Pinpoint the cell where the given text exists, returning its (X, Y) midpoint coordinate. 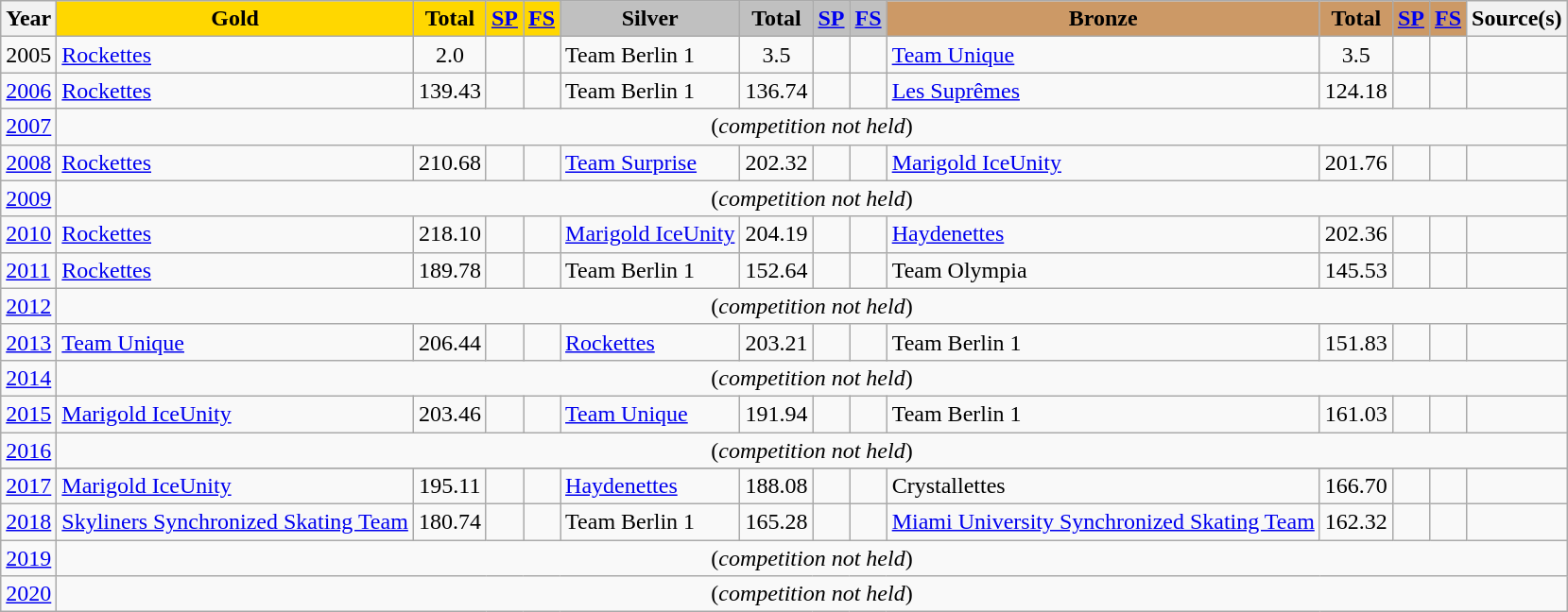
2014 (28, 378)
2016 (28, 450)
Miami University Synchronized Skating Team (1103, 522)
202.32 (777, 162)
Gold (235, 19)
2010 (28, 234)
204.19 (777, 234)
166.70 (1355, 486)
206.44 (450, 342)
188.08 (777, 486)
Bronze (1103, 19)
203.21 (777, 342)
2009 (28, 198)
124.18 (1355, 91)
218.10 (450, 234)
2015 (28, 414)
139.43 (450, 91)
Team Surprise (650, 162)
2019 (28, 558)
2007 (28, 127)
Year (28, 19)
145.53 (1355, 270)
2011 (28, 270)
165.28 (777, 522)
210.68 (450, 162)
Source(s) (1518, 19)
161.03 (1355, 414)
202.36 (1355, 234)
2006 (28, 91)
2.0 (450, 55)
2020 (28, 594)
180.74 (450, 522)
Crystallettes (1103, 486)
191.94 (777, 414)
Les Suprêmes (1103, 91)
Skyliners Synchronized Skating Team (235, 522)
2013 (28, 342)
Team Olympia (1103, 270)
203.46 (450, 414)
152.64 (777, 270)
195.11 (450, 486)
2008 (28, 162)
2005 (28, 55)
151.83 (1355, 342)
2018 (28, 522)
Silver (650, 19)
201.76 (1355, 162)
136.74 (777, 91)
2017 (28, 486)
162.32 (1355, 522)
189.78 (450, 270)
2012 (28, 306)
